Capture the cell that displays the provided text and extract its (x, y) central coordinate. 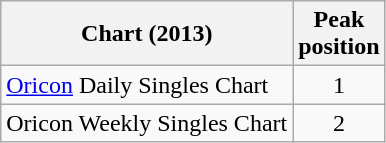
2 (339, 123)
1 (339, 85)
Oricon Weekly Singles Chart (147, 123)
Oricon Daily Singles Chart (147, 85)
Chart (2013) (147, 34)
Peakposition (339, 34)
